Return the (X, Y) coordinate for the center point of the cell that contains the specified text.  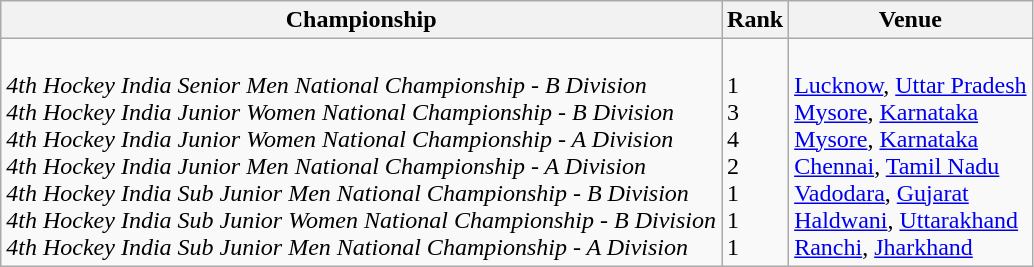
Venue (910, 20)
Rank (756, 20)
1 3 4 2 1 1 1 (756, 152)
Lucknow, Uttar Pradesh Mysore, Karnataka Mysore, Karnataka Chennai, Tamil Nadu Vadodara, Gujarat Haldwani, Uttarakhand Ranchi, Jharkhand (910, 152)
Championship (362, 20)
